Provide the [x, y] coordinate of the cell's center where the given text is located.  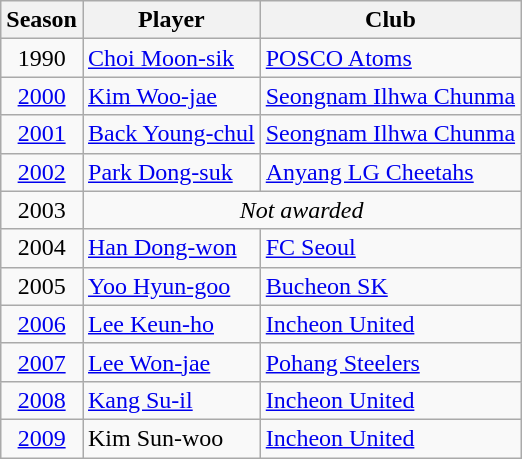
Not awarded [301, 210]
Bucheon SK [390, 286]
1990 [42, 58]
Season [42, 20]
Back Young-chul [171, 134]
Kim Woo-jae [171, 96]
Yoo Hyun-goo [171, 286]
2007 [42, 362]
Lee Won-jae [171, 362]
2003 [42, 210]
2008 [42, 400]
2001 [42, 134]
2000 [42, 96]
Han Dong-won [171, 248]
Kim Sun-woo [171, 438]
Park Dong-suk [171, 172]
2005 [42, 286]
Choi Moon-sik [171, 58]
Pohang Steelers [390, 362]
2002 [42, 172]
Anyang LG Cheetahs [390, 172]
2004 [42, 248]
2006 [42, 324]
Kang Su-il [171, 400]
FC Seoul [390, 248]
Player [171, 20]
POSCO Atoms [390, 58]
Lee Keun-ho [171, 324]
Club [390, 20]
2009 [42, 438]
